Output the (X, Y) coordinate of the center of the cell containing the given text.  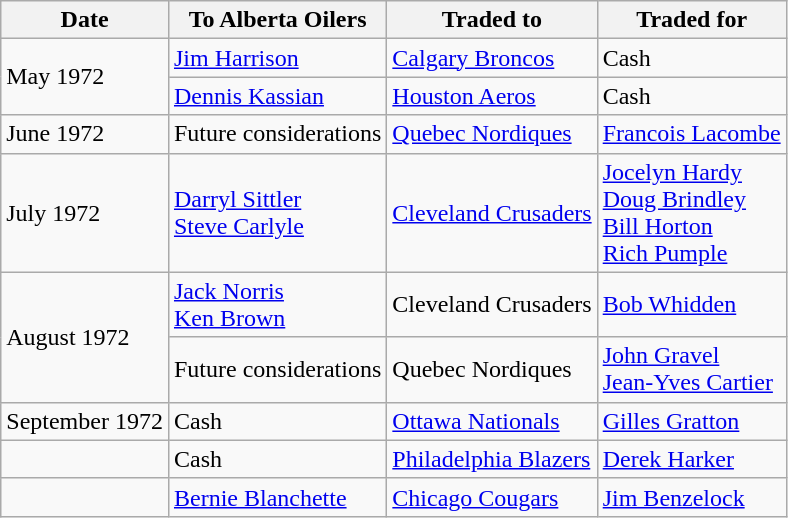
Dennis Kassian (277, 96)
Gilles Gratton (692, 421)
Bob Whidden (692, 304)
July 1972 (85, 212)
Francois Lacombe (692, 134)
Jim Harrison (277, 58)
Traded for (692, 20)
To Alberta Oilers (277, 20)
John GravelJean-Yves Cartier (692, 370)
Houston Aeros (492, 96)
Derek Harker (692, 459)
Jim Benzelock (692, 497)
Chicago Cougars (492, 497)
Philadelphia Blazers (492, 459)
August 1972 (85, 337)
Bernie Blanchette (277, 497)
September 1972 (85, 421)
June 1972 (85, 134)
Traded to (492, 20)
Date (85, 20)
Jack NorrisKen Brown (277, 304)
Ottawa Nationals (492, 421)
Darryl SittlerSteve Carlyle (277, 212)
Calgary Broncos (492, 58)
May 1972 (85, 77)
Jocelyn HardyDoug BrindleyBill HortonRich Pumple (692, 212)
